Scan for the cell matching the given text and deliver its [x, y] coordinate at center. 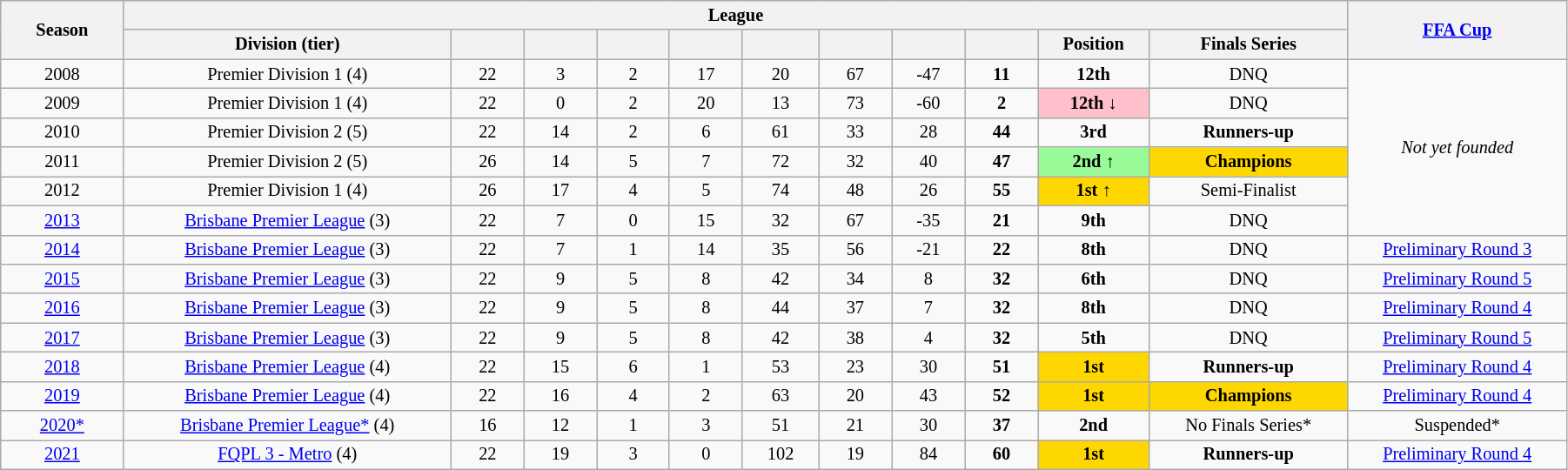
Brisbane Premier League* (4) [287, 426]
84 [929, 454]
43 [929, 396]
-60 [929, 103]
2019 [63, 396]
28 [929, 132]
2018 [63, 366]
48 [855, 191]
53 [781, 366]
5th [1094, 338]
73 [855, 103]
Division (tier) [287, 44]
35 [781, 250]
-35 [929, 220]
Season [63, 30]
2015 [63, 279]
2017 [63, 338]
52 [1002, 396]
47 [1002, 162]
Position [1094, 44]
33 [855, 132]
Finals Series [1248, 44]
12 [560, 426]
3rd [1094, 132]
34 [855, 279]
2008 [63, 74]
2011 [63, 162]
40 [929, 162]
No Finals Series* [1248, 426]
61 [781, 132]
2013 [63, 220]
-47 [929, 74]
72 [781, 162]
League [736, 15]
2020* [63, 426]
38 [855, 338]
55 [1002, 191]
2021 [63, 454]
13 [781, 103]
74 [781, 191]
60 [1002, 454]
102 [781, 454]
11 [1002, 74]
2nd ↑ [1094, 162]
Semi-Finalist [1248, 191]
Preliminary Round 3 [1457, 250]
2016 [63, 308]
FQPL 3 - Metro (4) [287, 454]
1st ↑ [1094, 191]
12th [1094, 74]
2010 [63, 132]
6th [1094, 279]
9th [1094, 220]
Not yet founded [1457, 147]
63 [781, 396]
2nd [1094, 426]
Suspended* [1457, 426]
2012 [63, 191]
12th ↓ [1094, 103]
2009 [63, 103]
23 [855, 366]
-21 [929, 250]
FFA Cup [1457, 30]
56 [855, 250]
2014 [63, 250]
